Return the [X, Y] coordinate for the center point of the cell that contains the specified text.  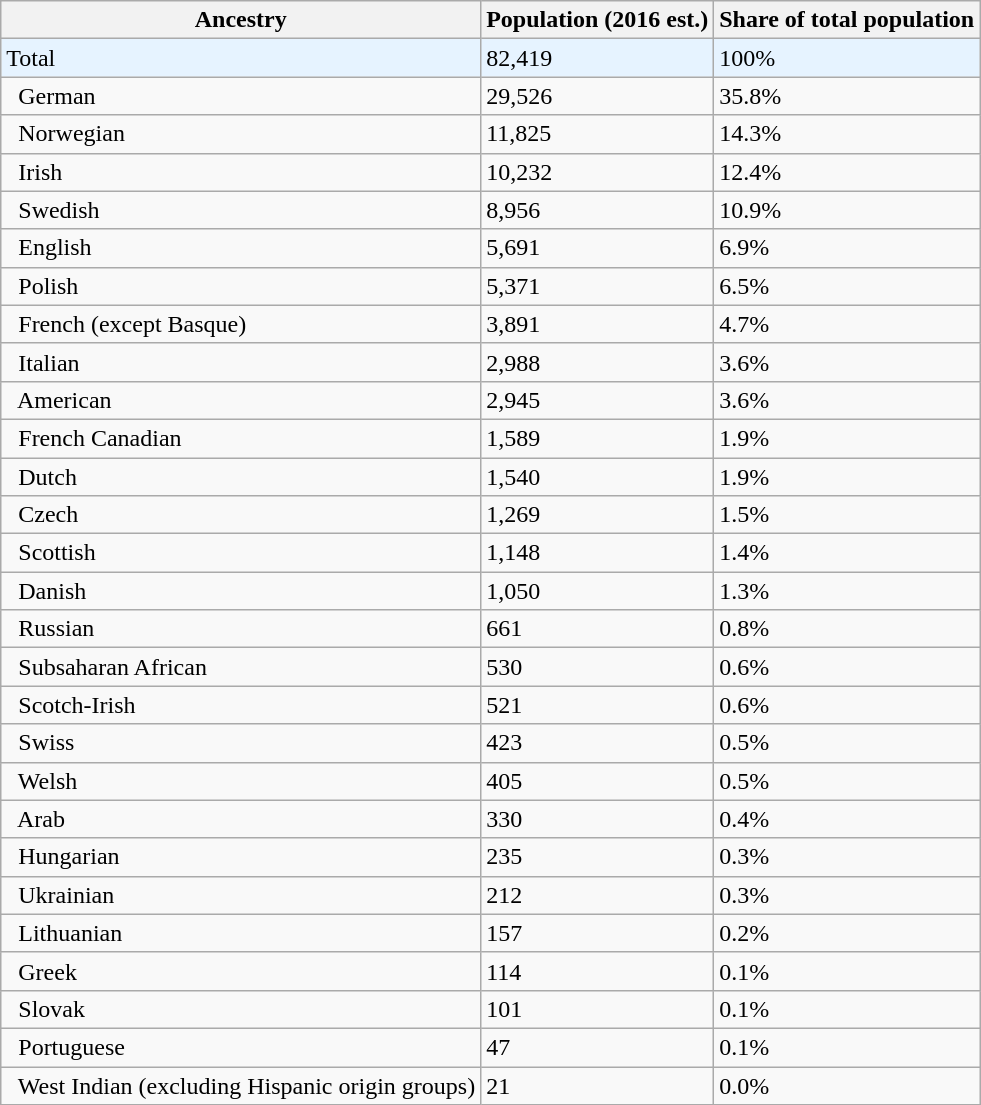
12.4% [847, 172]
47 [598, 1047]
1.5% [847, 515]
0.8% [847, 629]
German [241, 96]
212 [598, 895]
100% [847, 58]
1,269 [598, 515]
423 [598, 743]
English [241, 248]
521 [598, 705]
0.4% [847, 819]
157 [598, 933]
Lithuanian [241, 933]
8,956 [598, 210]
661 [598, 629]
1.3% [847, 591]
Arab [241, 819]
1,589 [598, 438]
Share of total population [847, 20]
Ukrainian [241, 895]
82,419 [598, 58]
Total [241, 58]
American [241, 400]
5,371 [598, 286]
10.9% [847, 210]
4.7% [847, 324]
235 [598, 857]
21 [598, 1085]
1,148 [598, 553]
1,540 [598, 477]
Italian [241, 362]
1,050 [598, 591]
Ancestry [241, 20]
Norwegian [241, 134]
330 [598, 819]
Danish [241, 591]
405 [598, 781]
Welsh [241, 781]
14.3% [847, 134]
Greek [241, 971]
101 [598, 1009]
Russian [241, 629]
Portuguese [241, 1047]
Population (2016 est.) [598, 20]
Scottish [241, 553]
Scotch-Irish [241, 705]
Polish [241, 286]
530 [598, 667]
6.5% [847, 286]
3,891 [598, 324]
French (except Basque) [241, 324]
French Canadian [241, 438]
Irish [241, 172]
0.0% [847, 1085]
Subsaharan African [241, 667]
Hungarian [241, 857]
Swiss [241, 743]
11,825 [598, 134]
10,232 [598, 172]
0.2% [847, 933]
Swedish [241, 210]
1.4% [847, 553]
Slovak [241, 1009]
Czech [241, 515]
West Indian (excluding Hispanic origin groups) [241, 1085]
Dutch [241, 477]
5,691 [598, 248]
2,988 [598, 362]
29,526 [598, 96]
2,945 [598, 400]
35.8% [847, 96]
114 [598, 971]
6.9% [847, 248]
